Search for the cell housing the specified text and yield its [x, y] center coordinate. 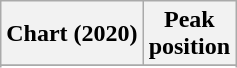
Peakposition [189, 34]
Chart (2020) [72, 34]
